Locate the cell with the specified text and output its (x, y) center coordinate. 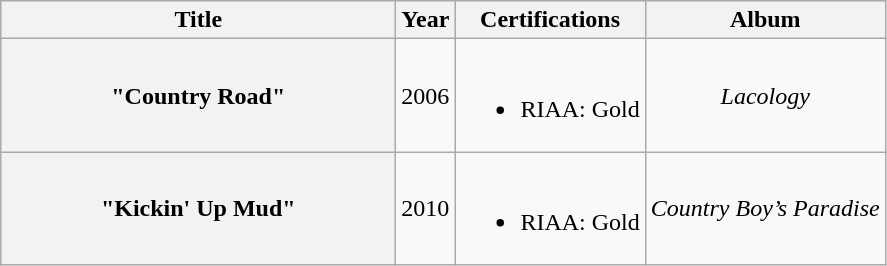
Album (765, 20)
2010 (426, 208)
2006 (426, 96)
Lacology (765, 96)
Certifications (550, 20)
"Kickin' Up Mud" (198, 208)
Title (198, 20)
"Country Road" (198, 96)
Country Boy’s Paradise (765, 208)
Year (426, 20)
